Detect which cell encompasses the target text, then output its (X, Y) center coordinate. 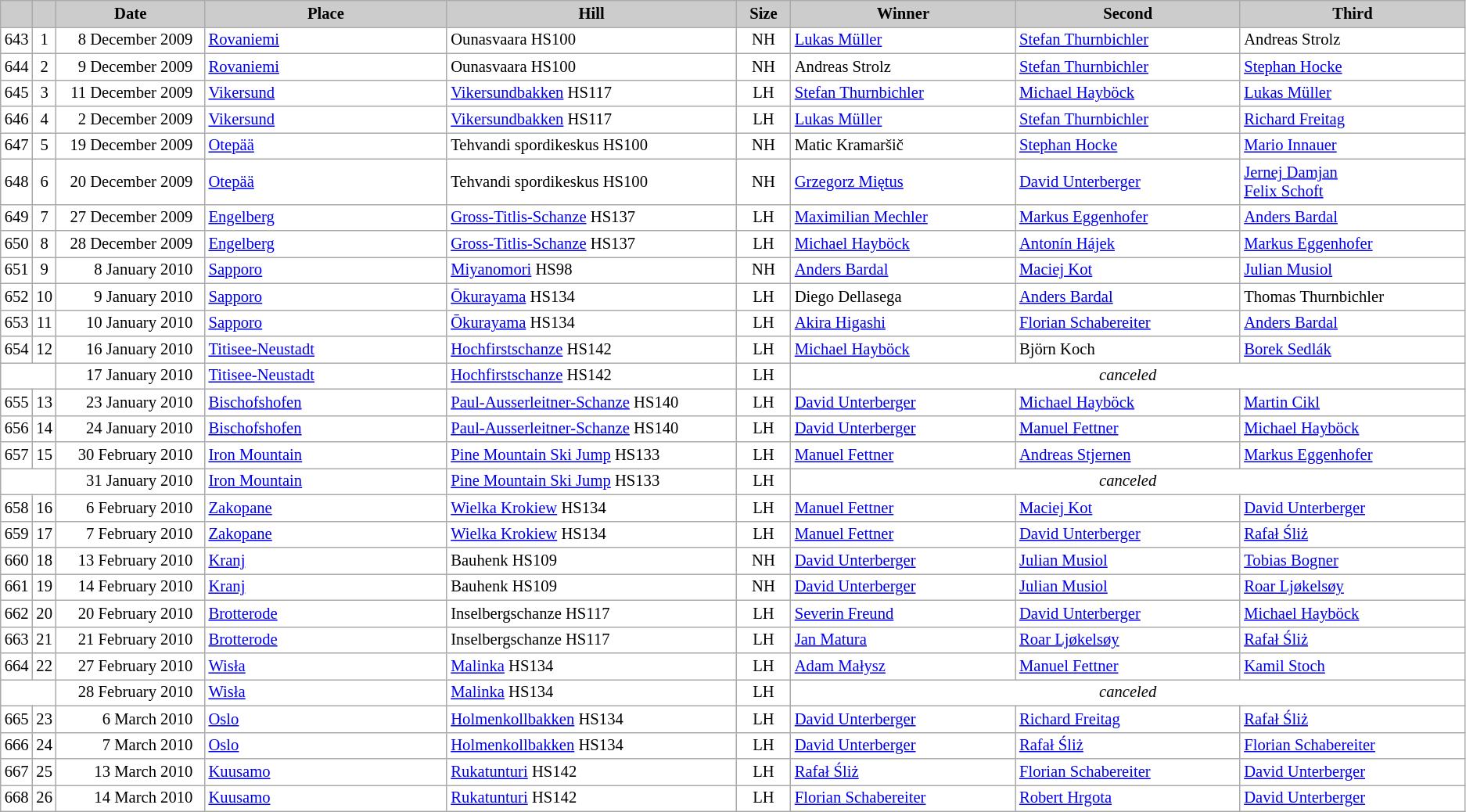
2 (44, 66)
10 (44, 296)
644 (17, 66)
15 (44, 455)
656 (17, 429)
Severin Freund (903, 613)
648 (17, 181)
652 (17, 296)
9 December 2009 (131, 66)
Diego Dellasega (903, 296)
7 (44, 217)
9 January 2010 (131, 296)
Akira Higashi (903, 323)
658 (17, 508)
7 March 2010 (131, 746)
655 (17, 402)
26 (44, 798)
668 (17, 798)
Martin Cikl (1352, 402)
8 (44, 243)
Maximilian Mechler (903, 217)
30 February 2010 (131, 455)
647 (17, 146)
Mario Innauer (1352, 146)
Date (131, 13)
20 December 2009 (131, 181)
Winner (903, 13)
664 (17, 666)
19 December 2009 (131, 146)
22 (44, 666)
13 February 2010 (131, 561)
10 January 2010 (131, 323)
Robert Hrgota (1128, 798)
28 February 2010 (131, 692)
23 January 2010 (131, 402)
645 (17, 93)
14 (44, 429)
Antonín Hájek (1128, 243)
28 December 2009 (131, 243)
14 February 2010 (131, 587)
Adam Małysz (903, 666)
662 (17, 613)
660 (17, 561)
27 December 2009 (131, 217)
13 (44, 402)
Tobias Bogner (1352, 561)
25 (44, 772)
2 December 2009 (131, 120)
657 (17, 455)
Thomas Thurnbichler (1352, 296)
Grzegorz Miętus (903, 181)
Borek Sedlák (1352, 350)
13 March 2010 (131, 772)
21 (44, 640)
Kamil Stoch (1352, 666)
7 February 2010 (131, 534)
8 January 2010 (131, 270)
8 December 2009 (131, 40)
4 (44, 120)
14 March 2010 (131, 798)
Place (326, 13)
11 (44, 323)
Jan Matura (903, 640)
649 (17, 217)
659 (17, 534)
11 December 2009 (131, 93)
Andreas Stjernen (1128, 455)
31 January 2010 (131, 481)
12 (44, 350)
651 (17, 270)
663 (17, 640)
27 February 2010 (131, 666)
9 (44, 270)
17 January 2010 (131, 375)
6 February 2010 (131, 508)
3 (44, 93)
24 (44, 746)
643 (17, 40)
Björn Koch (1128, 350)
20 (44, 613)
Hill (591, 13)
1 (44, 40)
654 (17, 350)
19 (44, 587)
18 (44, 561)
Second (1128, 13)
6 March 2010 (131, 719)
6 (44, 181)
Third (1352, 13)
16 January 2010 (131, 350)
650 (17, 243)
646 (17, 120)
23 (44, 719)
666 (17, 746)
24 January 2010 (131, 429)
Matic Kramaršič (903, 146)
21 February 2010 (131, 640)
653 (17, 323)
667 (17, 772)
20 February 2010 (131, 613)
Jernej Damjan Felix Schoft (1352, 181)
661 (17, 587)
665 (17, 719)
16 (44, 508)
Miyanomori HS98 (591, 270)
Size (764, 13)
5 (44, 146)
17 (44, 534)
